Output the (x, y) coordinate of the center of the cell containing the given text.  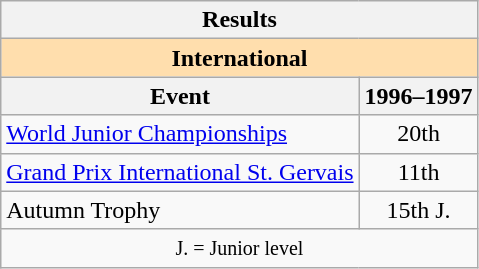
International (240, 58)
Results (240, 20)
Grand Prix International St. Gervais (180, 172)
Event (180, 96)
11th (418, 172)
20th (418, 134)
15th J. (418, 210)
J. = Junior level (240, 248)
Autumn Trophy (180, 210)
World Junior Championships (180, 134)
1996–1997 (418, 96)
